Search for the cell housing the specified text and yield its (X, Y) center coordinate. 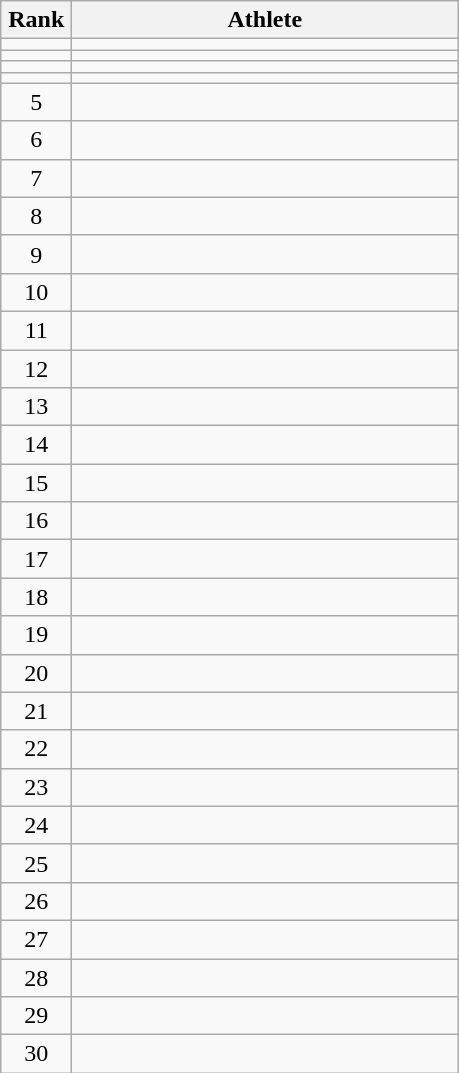
15 (36, 483)
22 (36, 749)
19 (36, 635)
5 (36, 102)
16 (36, 521)
Athlete (265, 20)
11 (36, 330)
10 (36, 292)
8 (36, 216)
9 (36, 254)
18 (36, 597)
20 (36, 673)
23 (36, 787)
28 (36, 977)
17 (36, 559)
14 (36, 445)
7 (36, 178)
Rank (36, 20)
29 (36, 1016)
6 (36, 140)
12 (36, 369)
24 (36, 825)
30 (36, 1054)
21 (36, 711)
13 (36, 407)
25 (36, 863)
27 (36, 939)
26 (36, 901)
